Search for the cell housing the specified text and yield its [X, Y] center coordinate. 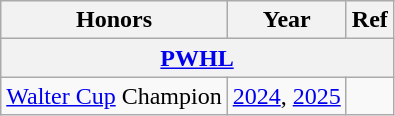
Year [286, 20]
Honors [114, 20]
PWHL [198, 58]
Ref [370, 20]
Walter Cup Champion [114, 96]
2024, 2025 [286, 96]
